From the cell containing the given text, extract its center point as [X, Y] coordinate. 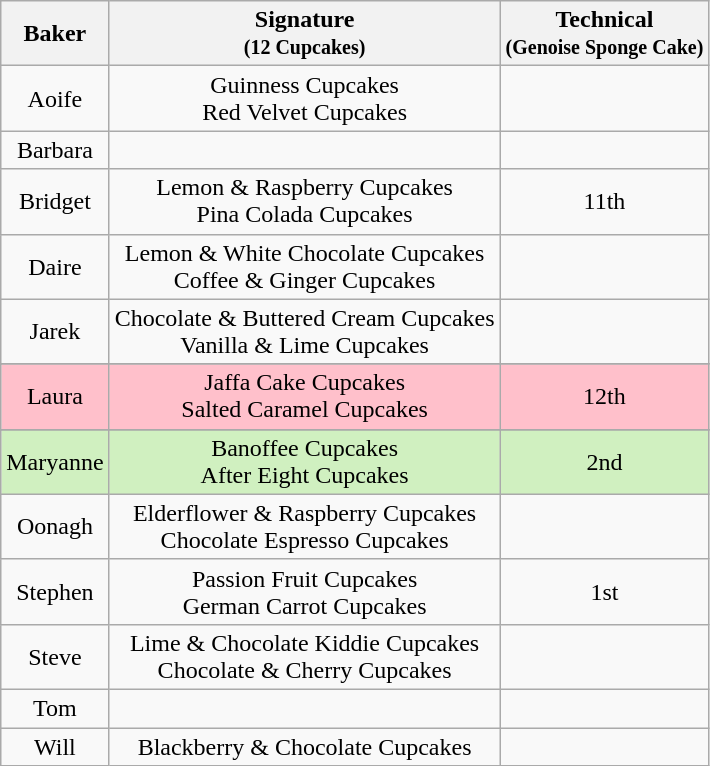
Lemon & Raspberry CupcakesPina Colada Cupcakes [304, 202]
Baker [55, 34]
Banoffee CupcakesAfter Eight Cupcakes [304, 462]
Guinness CupcakesRed Velvet Cupcakes [304, 98]
Signature(12 Cupcakes) [304, 34]
Barbara [55, 150]
Oonagh [55, 526]
Steve [55, 656]
Lemon & White Chocolate CupcakesCoffee & Ginger Cupcakes [304, 266]
Lime & Chocolate Kiddie CupcakesChocolate & Cherry Cupcakes [304, 656]
Passion Fruit CupcakesGerman Carrot Cupcakes [304, 592]
Elderflower & Raspberry CupcakesChocolate Espresso Cupcakes [304, 526]
Will [55, 747]
Bridget [55, 202]
Technical(Genoise Sponge Cake) [604, 34]
Chocolate & Buttered Cream CupcakesVanilla & Lime Cupcakes [304, 332]
Maryanne [55, 462]
Aoife [55, 98]
Laura [55, 396]
11th [604, 202]
Stephen [55, 592]
Daire [55, 266]
Tom [55, 708]
Jarek [55, 332]
Jaffa Cake CupcakesSalted Caramel Cupcakes [304, 396]
1st [604, 592]
12th [604, 396]
2nd [604, 462]
Blackberry & Chocolate Cupcakes [304, 747]
